Capture the cell that displays the provided text and extract its (x, y) central coordinate. 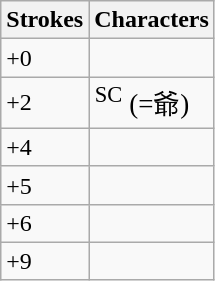
+0 (45, 58)
+2 (45, 102)
+9 (45, 261)
SC (=爺) (152, 102)
+5 (45, 185)
Characters (152, 20)
Strokes (45, 20)
+4 (45, 147)
+6 (45, 223)
